For the text-containing cell, return its midpoint in (X, Y) coordinate format. 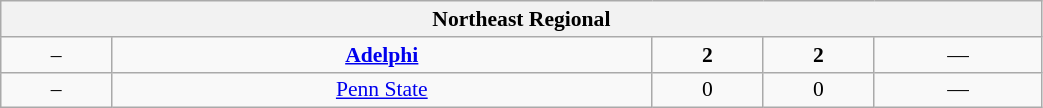
Northeast Regional (522, 19)
Penn State (382, 90)
Adelphi (382, 55)
